Locate the cell with the specified text and output its (x, y) center coordinate. 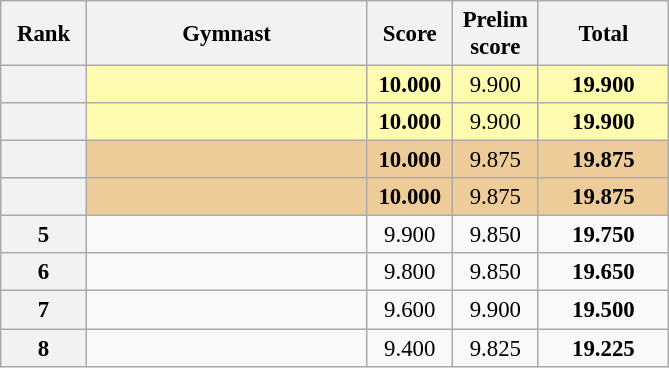
Rank (44, 34)
19.750 (604, 235)
19.500 (604, 310)
19.650 (604, 273)
5 (44, 235)
8 (44, 348)
7 (44, 310)
Total (604, 34)
9.600 (410, 310)
Score (410, 34)
6 (44, 273)
9.825 (496, 348)
Prelim score (496, 34)
19.225 (604, 348)
9.800 (410, 273)
Gymnast (226, 34)
9.400 (410, 348)
